Search for the cell housing the specified text and yield its (x, y) center coordinate. 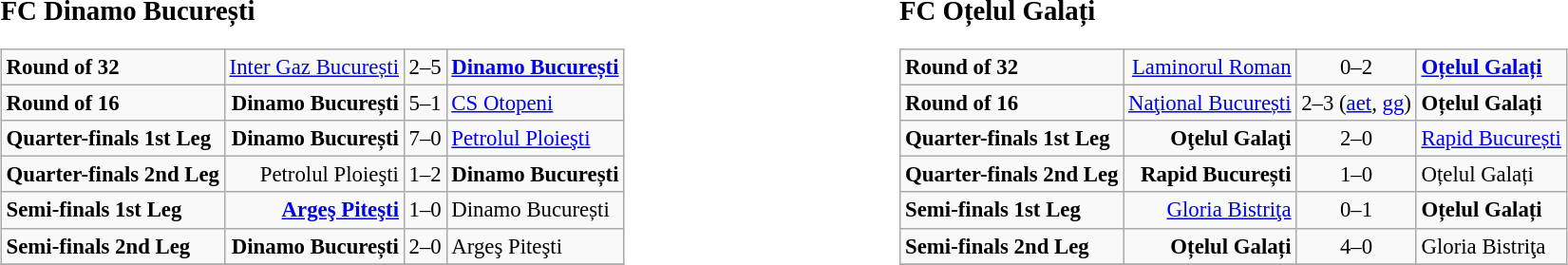
Laminorul Roman (1210, 67)
2–3 (aet, gg) (1356, 104)
Oţelul Galaţi (1210, 139)
0–2 (1356, 67)
4–0 (1356, 246)
CS Otopeni (536, 104)
1–2 (425, 175)
5–1 (425, 104)
Inter Gaz București (313, 67)
0–1 (1356, 210)
2–5 (425, 67)
Naţional București (1210, 104)
7–0 (425, 139)
